Determine the (X, Y) coordinate at the center of the cell enclosing the given text.  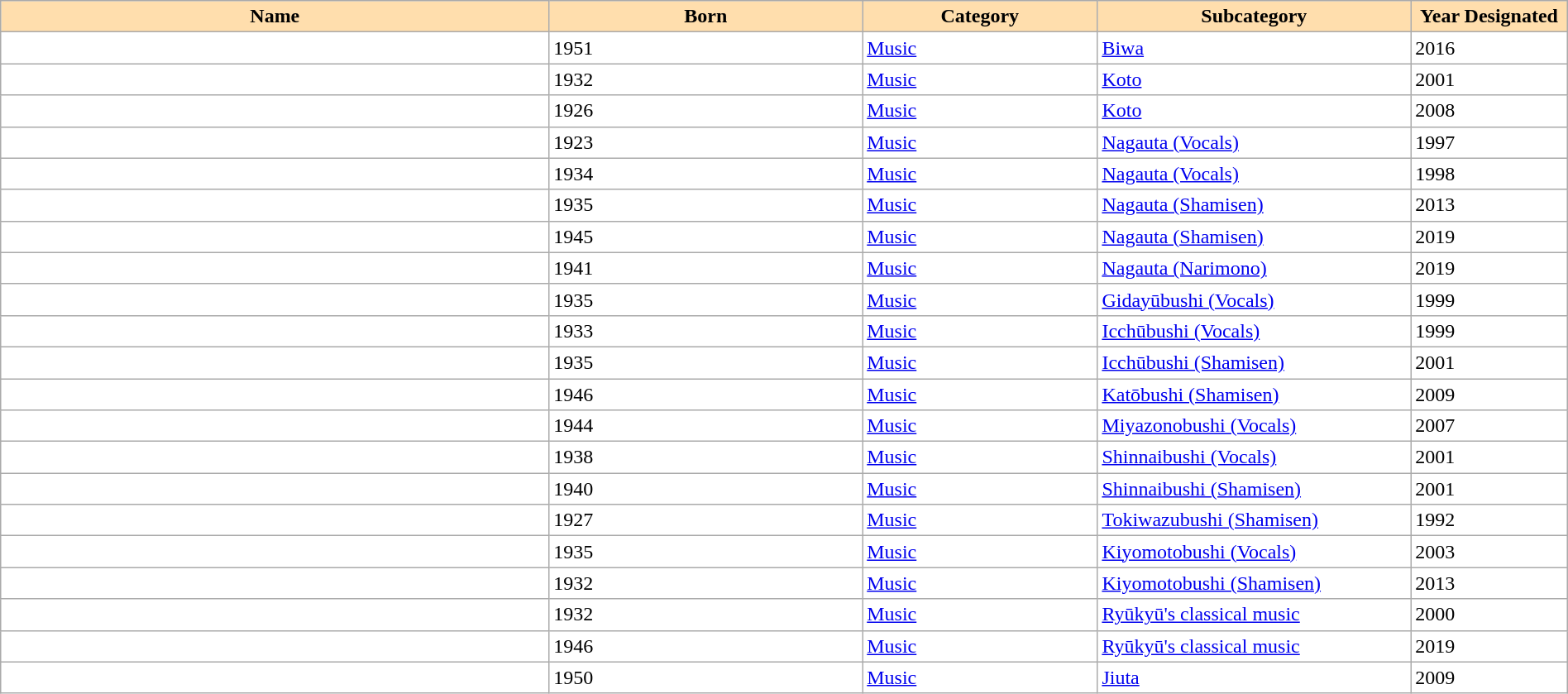
Kiyomotobushi (Vocals) (1254, 552)
1944 (706, 426)
2016 (1489, 48)
Icchūbushi (Shamisen) (1254, 362)
Jiuta (1254, 677)
1997 (1489, 142)
1950 (706, 677)
Shinnaibushi (Vocals) (1254, 457)
1923 (706, 142)
Katōbushi (Shamisen) (1254, 395)
Shinnaibushi (Shamisen) (1254, 489)
Biwa (1254, 48)
2007 (1489, 426)
Kiyomotobushi (Shamisen) (1254, 583)
Born (706, 17)
2008 (1489, 111)
Category (980, 17)
Miyazonobushi (Vocals) (1254, 426)
1998 (1489, 174)
1938 (706, 457)
1992 (1489, 520)
1926 (706, 111)
Nagauta (Narimono) (1254, 268)
1941 (706, 268)
Name (275, 17)
2000 (1489, 615)
Icchūbushi (Vocals) (1254, 331)
1934 (706, 174)
1940 (706, 489)
Tokiwazubushi (Shamisen) (1254, 520)
1927 (706, 520)
1933 (706, 331)
1945 (706, 237)
2003 (1489, 552)
Subcategory (1254, 17)
Gidayūbushi (Vocals) (1254, 299)
1951 (706, 48)
Year Designated (1489, 17)
